Output the [X, Y] coordinate of the center of the cell containing the given text.  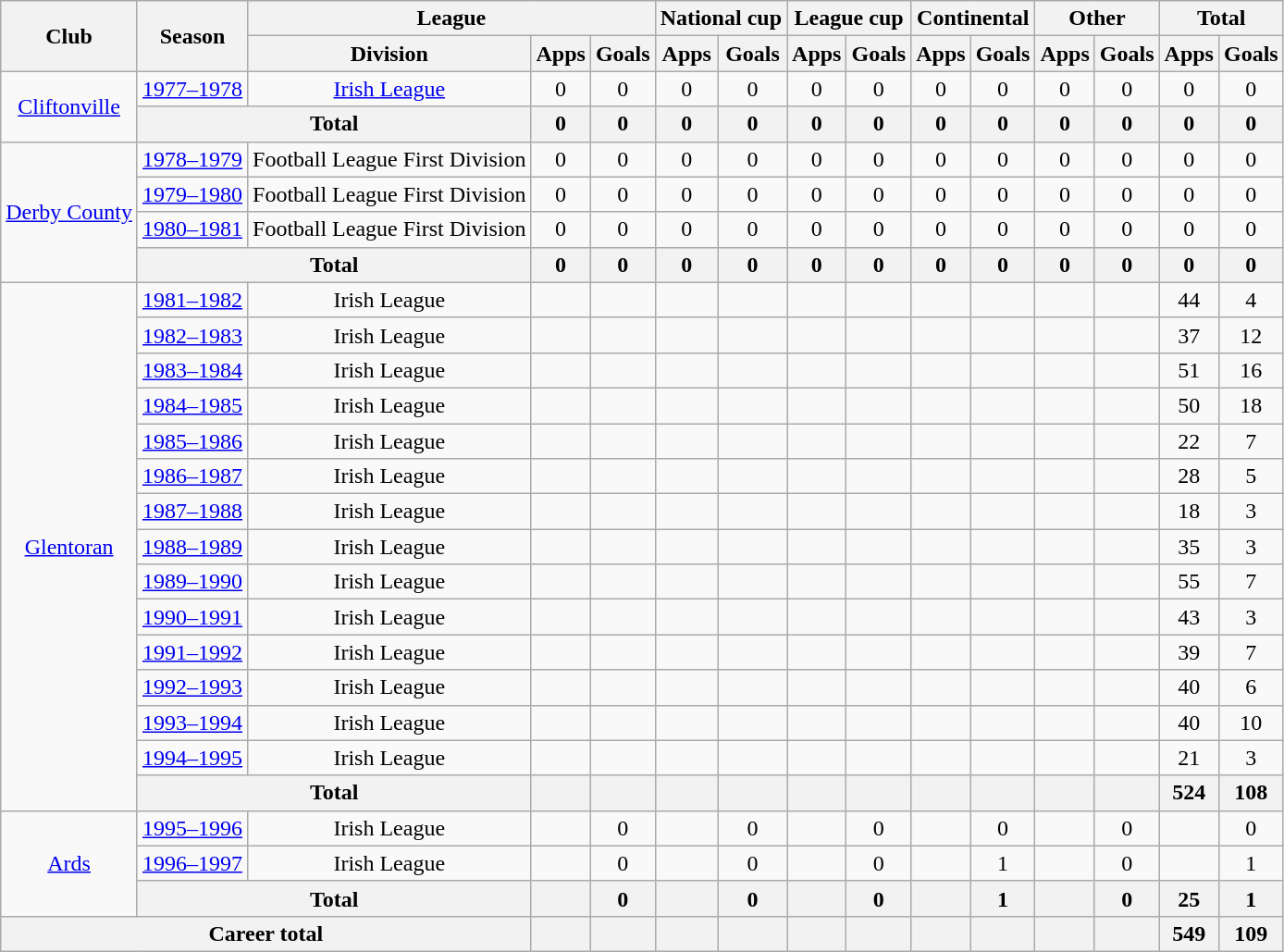
1990–1991 [192, 617]
1992–1993 [192, 687]
Division [389, 54]
35 [1189, 547]
1981–1982 [192, 300]
1983–1984 [192, 370]
43 [1189, 617]
1982–1983 [192, 335]
12 [1251, 335]
1978–1979 [192, 159]
Glentoran [69, 546]
Ards [69, 863]
1980–1981 [192, 229]
28 [1189, 476]
1986–1987 [192, 476]
1987–1988 [192, 512]
1989–1990 [192, 582]
1984–1985 [192, 405]
League cup [849, 19]
1977–1978 [192, 89]
10 [1251, 723]
1994–1995 [192, 758]
Season [192, 36]
Derby County [69, 212]
4 [1251, 300]
108 [1251, 793]
1995–1996 [192, 828]
549 [1189, 933]
39 [1189, 652]
524 [1189, 793]
21 [1189, 758]
44 [1189, 300]
16 [1251, 370]
1993–1994 [192, 723]
6 [1251, 687]
25 [1189, 898]
5 [1251, 476]
55 [1189, 582]
1996–1997 [192, 863]
Cliftonville [69, 106]
League [451, 19]
1979–1980 [192, 194]
109 [1251, 933]
1988–1989 [192, 547]
51 [1189, 370]
Other [1097, 19]
Club [69, 36]
1991–1992 [192, 652]
Career total [266, 933]
50 [1189, 405]
National cup [721, 19]
22 [1189, 441]
1985–1986 [192, 441]
37 [1189, 335]
Continental [973, 19]
